Extract the [x, y] coordinate from the center of the cell holding the provided text.  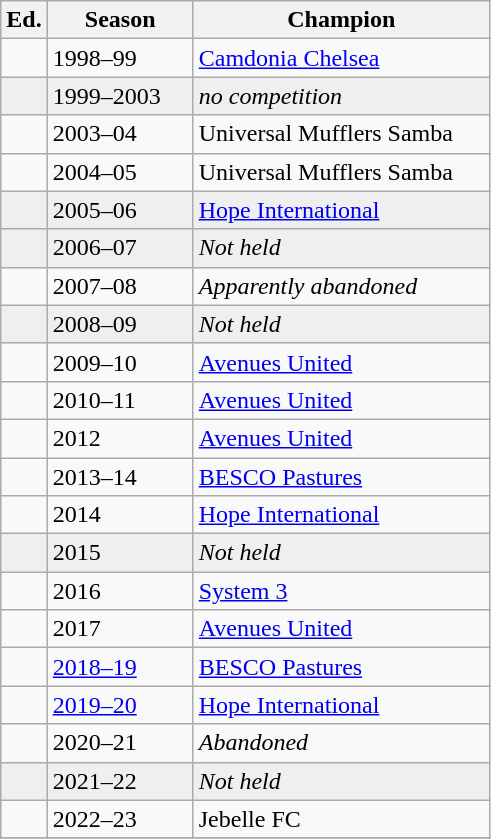
2022–23 [120, 819]
2013–14 [120, 477]
2020–21 [120, 743]
2018–19 [120, 667]
Camdonia Chelsea [341, 58]
2008–09 [120, 324]
Apparently abandoned [341, 286]
Abandoned [341, 743]
2017 [120, 629]
System 3 [341, 591]
2012 [120, 438]
2006–07 [120, 248]
2021–22 [120, 781]
2007–08 [120, 286]
2009–10 [120, 362]
2005–06 [120, 210]
2003–04 [120, 134]
2010–11 [120, 400]
2004–05 [120, 172]
Champion [341, 20]
2015 [120, 553]
1999–2003 [120, 96]
Ed. [24, 20]
2016 [120, 591]
Season [120, 20]
2019–20 [120, 705]
2014 [120, 515]
1998–99 [120, 58]
Jebelle FC [341, 819]
no competition [341, 96]
